Pinpoint the cell where the given text exists, returning its [X, Y] midpoint coordinate. 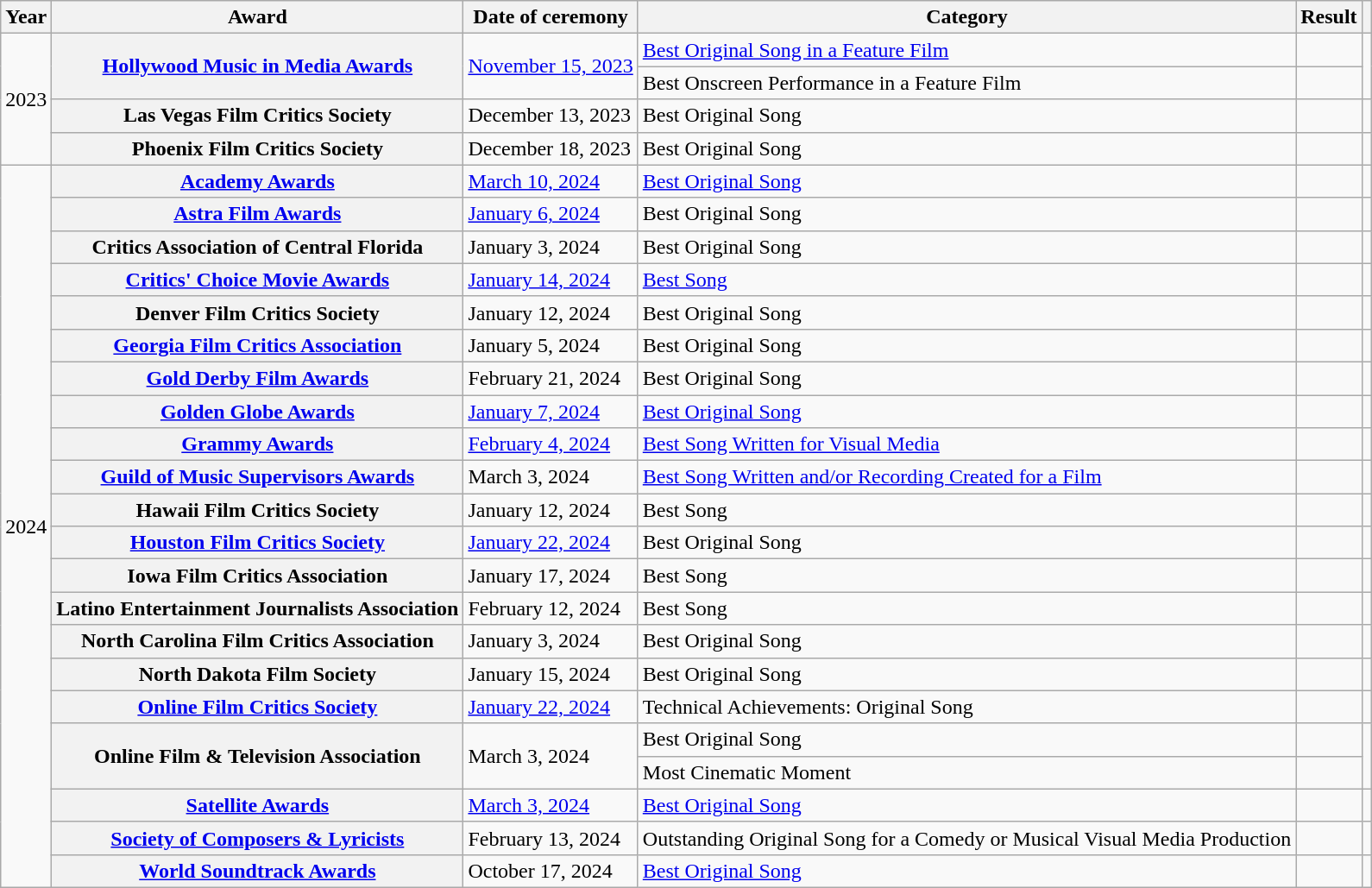
January 15, 2024 [551, 674]
February 12, 2024 [551, 608]
Best Song Written for Visual Media [966, 444]
2024 [26, 526]
Hawaii Film Critics Society [257, 510]
Golden Globe Awards [257, 412]
Gold Derby Film Awards [257, 378]
Technical Achievements: Original Song [966, 707]
Society of Composers & Lyricists [257, 838]
December 13, 2023 [551, 116]
Best Song Written and/or Recording Created for a Film [966, 477]
January 5, 2024 [551, 345]
Award [257, 17]
December 18, 2023 [551, 148]
World Soundtrack Awards [257, 871]
January 7, 2024 [551, 412]
Iowa Film Critics Association [257, 576]
Guild of Music Supervisors Awards [257, 477]
March 10, 2024 [551, 181]
Result [1329, 17]
January 6, 2024 [551, 214]
North Dakota Film Society [257, 674]
Outstanding Original Song for a Comedy or Musical Visual Media Production [966, 838]
Date of ceremony [551, 17]
Phoenix Film Critics Society [257, 148]
Las Vegas Film Critics Society [257, 116]
Satellite Awards [257, 805]
Denver Film Critics Society [257, 312]
February 21, 2024 [551, 378]
January 17, 2024 [551, 576]
Best Original Song in a Feature Film [966, 50]
Critics' Choice Movie Awards [257, 280]
Latino Entertainment Journalists Association [257, 608]
Hollywood Music in Media Awards [257, 66]
Critics Association of Central Florida [257, 247]
Georgia Film Critics Association [257, 345]
February 4, 2024 [551, 444]
2023 [26, 99]
Online Film Critics Society [257, 707]
Online Film & Television Association [257, 756]
Most Cinematic Moment [966, 772]
February 13, 2024 [551, 838]
October 17, 2024 [551, 871]
Year [26, 17]
Grammy Awards [257, 444]
North Carolina Film Critics Association [257, 641]
Category [966, 17]
Houston Film Critics Society [257, 543]
January 14, 2024 [551, 280]
Astra Film Awards [257, 214]
Best Onscreen Performance in a Feature Film [966, 83]
Academy Awards [257, 181]
November 15, 2023 [551, 66]
